Return the (X, Y) coordinate for the center point of the cell that contains the specified text.  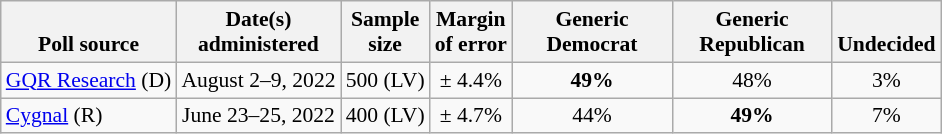
Undecided (886, 32)
August 2–9, 2022 (258, 80)
Poll source (89, 32)
Date(s)administered (258, 32)
June 23–25, 2022 (258, 116)
400 (LV) (386, 116)
500 (LV) (386, 80)
Cygnal (R) (89, 116)
GQR Research (D) (89, 80)
48% (752, 80)
± 4.4% (471, 80)
GenericDemocrat (592, 32)
Marginof error (471, 32)
44% (592, 116)
3% (886, 80)
7% (886, 116)
GenericRepublican (752, 32)
± 4.7% (471, 116)
Samplesize (386, 32)
